Determine the [x, y] coordinate at the center of the cell enclosing the given text.  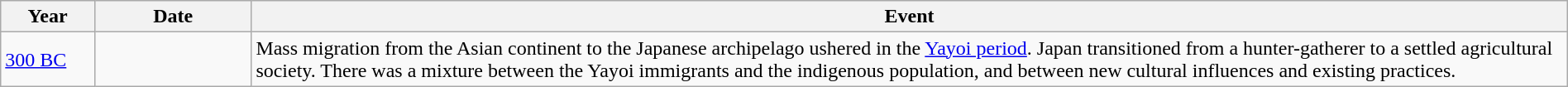
300 BC [48, 60]
Year [48, 17]
Event [910, 17]
Date [172, 17]
